Determine the [X, Y] coordinate at the center of the cell enclosing the given text.  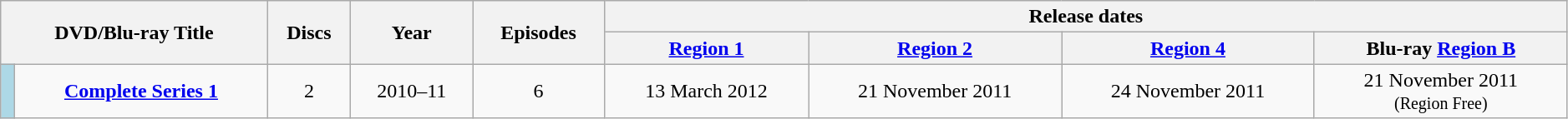
DVD/Blu-ray Title [134, 32]
Discs [309, 32]
21 November 2011 (Region Free) [1440, 92]
21 November 2011 [936, 92]
2010–11 [412, 92]
Region 1 [706, 48]
13 March 2012 [706, 92]
Year [412, 32]
Episodes [539, 32]
Region 2 [936, 48]
Release dates [1086, 17]
24 November 2011 [1188, 92]
Region 4 [1188, 48]
6 [539, 92]
2 [309, 92]
Blu-ray Region B [1440, 48]
Complete Series 1 [141, 92]
